Search for the cell housing the specified text and yield its [x, y] center coordinate. 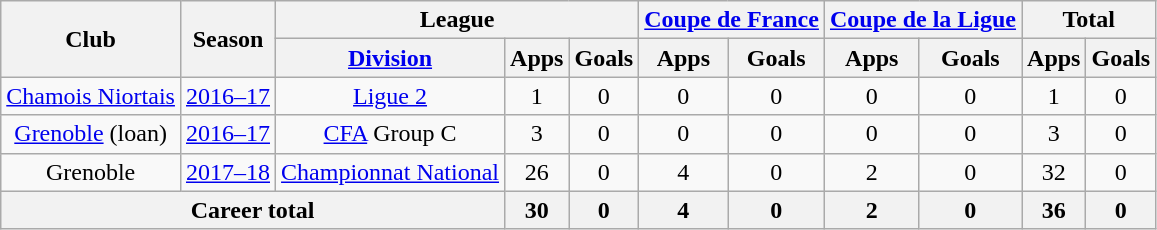
2017–18 [228, 172]
Season [228, 39]
36 [1054, 210]
Division [390, 58]
26 [537, 172]
Coupe de France [732, 20]
Club [91, 39]
30 [537, 210]
Grenoble (loan) [91, 134]
League [458, 20]
Total [1089, 20]
Career total [253, 210]
Ligue 2 [390, 96]
CFA Group C [390, 134]
Coupe de la Ligue [922, 20]
Championnat National [390, 172]
Grenoble [91, 172]
Chamois Niortais [91, 96]
32 [1054, 172]
